Return the (x, y) coordinate for the center point of the cell that contains the specified text.  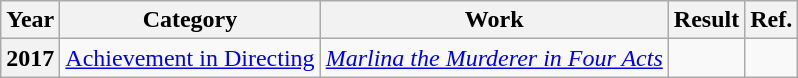
Marlina the Murderer in Four Acts (494, 58)
Work (494, 20)
Result (706, 20)
Ref. (772, 20)
Achievement in Directing (190, 58)
Category (190, 20)
Year (30, 20)
2017 (30, 58)
